Extract the [X, Y] coordinate from the center of the cell holding the provided text.  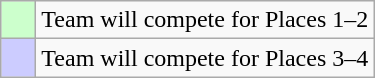
Team will compete for Places 3–4 [205, 58]
Team will compete for Places 1–2 [205, 20]
